Determine the (x, y) coordinate at the center of the cell enclosing the given text.  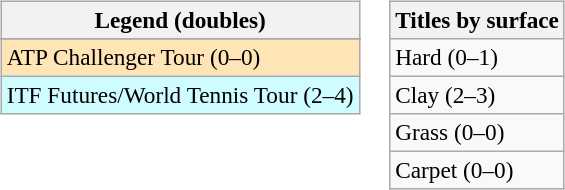
Hard (0–1) (478, 57)
Carpet (0–0) (478, 171)
ITF Futures/World Tennis Tour (2–4) (180, 95)
Grass (0–0) (478, 133)
Legend (doubles) (180, 20)
Titles by surface (478, 20)
Clay (2–3) (478, 95)
ATP Challenger Tour (0–0) (180, 57)
